Find where the given text appears and provide that cell's center as (X, Y) coordinate. 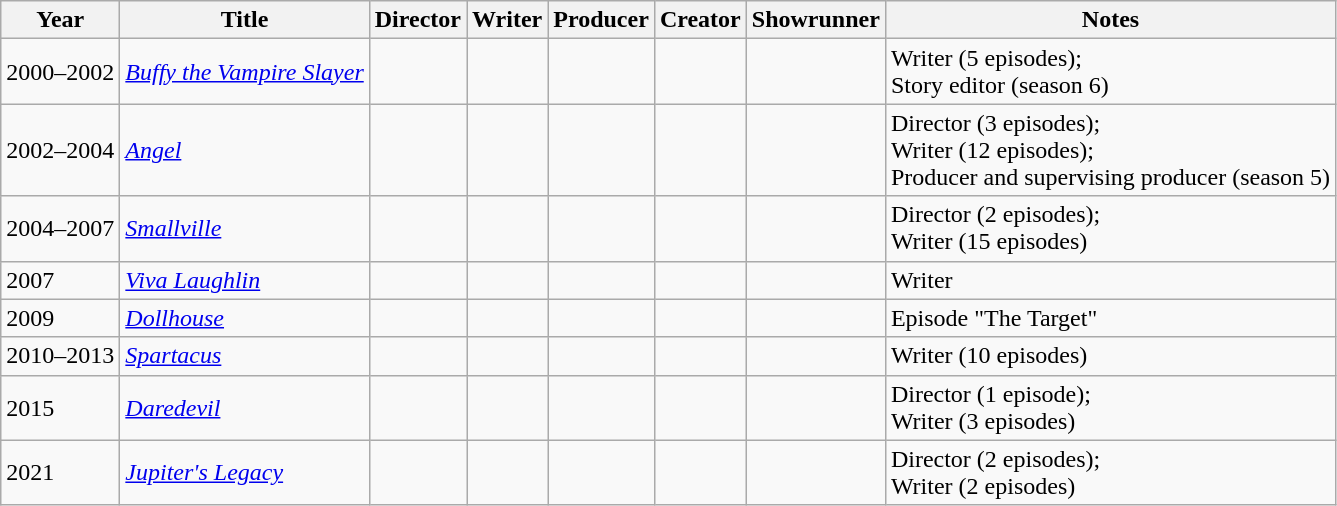
Buffy the Vampire Slayer (244, 72)
2002–2004 (60, 150)
Viva Laughlin (244, 280)
Director (2 episodes);Writer (15 episodes) (1110, 228)
2021 (60, 472)
Writer (5 episodes);Story editor (season 6) (1110, 72)
2000–2002 (60, 72)
Spartacus (244, 356)
Showrunner (816, 20)
Smallville (244, 228)
Dollhouse (244, 318)
Director (1 episode);Writer (3 episodes) (1110, 408)
2015 (60, 408)
Daredevil (244, 408)
2009 (60, 318)
2010–2013 (60, 356)
Year (60, 20)
Producer (602, 20)
Angel (244, 150)
Jupiter's Legacy (244, 472)
Notes (1110, 20)
Writer (10 episodes) (1110, 356)
2004–2007 (60, 228)
Episode "The Target" (1110, 318)
Director (418, 20)
Director (3 episodes);Writer (12 episodes);Producer and supervising producer (season 5) (1110, 150)
Director (2 episodes);Writer (2 episodes) (1110, 472)
2007 (60, 280)
Title (244, 20)
Creator (700, 20)
